Scan for the cell matching the given text and deliver its [x, y] coordinate at center. 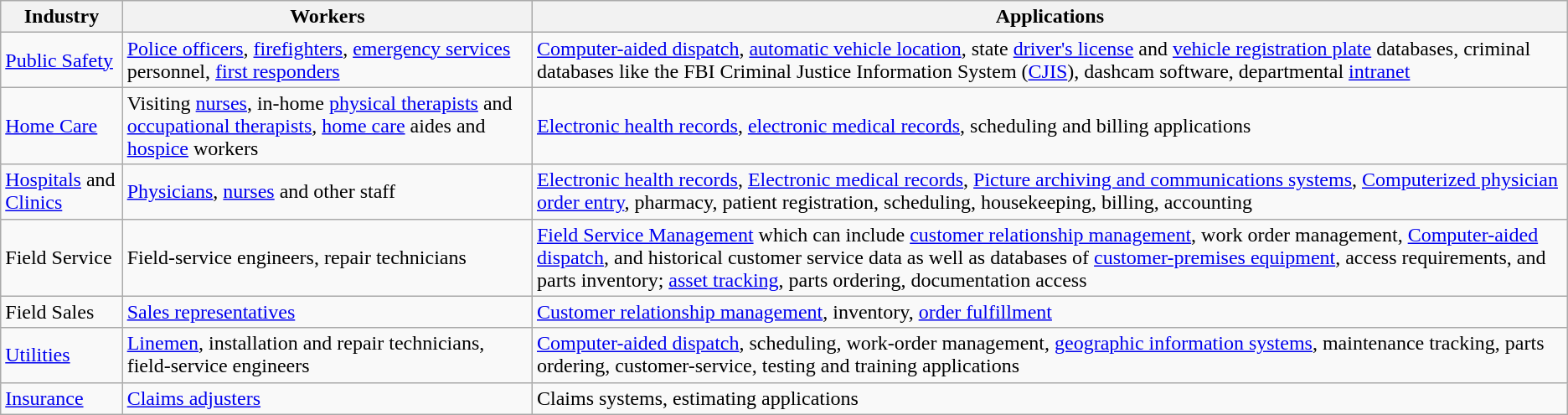
Insurance [62, 398]
Police officers, firefighters, emergency services personnel, first responders [327, 60]
Electronic health records, electronic medical records, scheduling and billing applications [1050, 126]
Public Safety [62, 60]
Claims systems, estimating applications [1050, 398]
Physicians, nurses and other staff [327, 191]
Industry [62, 17]
Field-service engineers, repair technicians [327, 257]
Utilities [62, 355]
Hospitals and Clinics [62, 191]
Linemen, installation and repair technicians, field-service engineers [327, 355]
Customer relationship management, inventory, order fulfillment [1050, 312]
Workers [327, 17]
Field Service [62, 257]
Applications [1050, 17]
Field Sales [62, 312]
Home Care [62, 126]
Sales representatives [327, 312]
Visiting nurses, in-home physical therapists and occupational therapists, home care aides and hospice workers [327, 126]
Claims adjusters [327, 398]
